Pinpoint the cell where the given text exists, returning its [x, y] midpoint coordinate. 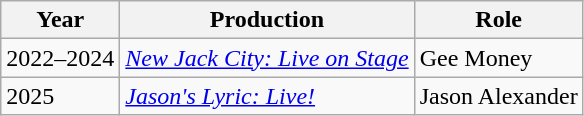
Jason Alexander [498, 96]
2022–2024 [60, 58]
Year [60, 20]
Role [498, 20]
Gee Money [498, 58]
New Jack City: Live on Stage [267, 58]
Production [267, 20]
2025 [60, 96]
Jason's Lyric: Live! [267, 96]
